From the cell containing the given text, extract its center point as (X, Y) coordinate. 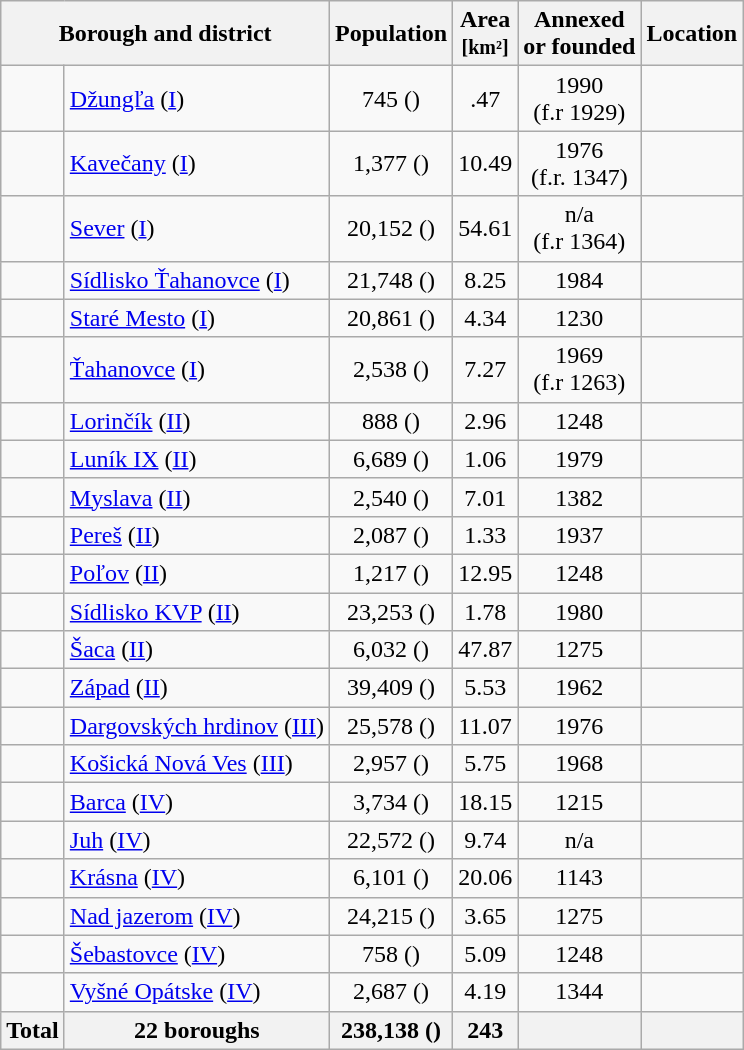
8.25 (486, 280)
11.07 (486, 726)
54.61 (486, 228)
Sídlisko KVP (II) (196, 611)
n/a (580, 840)
6,689 () (392, 459)
Location (692, 34)
22,572 () (392, 840)
24,215 () (392, 916)
23,253 () (392, 611)
1937 (580, 535)
6,032 () (392, 650)
18.15 (486, 802)
Borough and district (166, 34)
2,957 () (392, 764)
20,861 () (392, 318)
7.27 (486, 370)
238,138 () (392, 1030)
Total (33, 1030)
1382 (580, 497)
20,152 () (392, 228)
1969 (f.r 1263) (580, 370)
2,687 () (392, 992)
22 boroughs (196, 1030)
888 () (392, 421)
20.06 (486, 878)
Area[km²] (486, 34)
1143 (580, 878)
3,734 () (392, 802)
Šaca (II) (196, 650)
1980 (580, 611)
25,578 () (392, 726)
Krásna (IV) (196, 878)
Sídlisko Ťahanovce (I) (196, 280)
47.87 (486, 650)
Staré Mesto (I) (196, 318)
Vyšné Opátske (IV) (196, 992)
2,538 () (392, 370)
3.65 (486, 916)
Nad jazerom (IV) (196, 916)
.47 (486, 98)
n/a (f.r 1364) (580, 228)
1976 (580, 726)
Ťahanovce (I) (196, 370)
Luník IX (II) (196, 459)
4.34 (486, 318)
Šebastovce (IV) (196, 954)
Západ (II) (196, 688)
1,377 () (392, 164)
Population (392, 34)
Lorinčík (II) (196, 421)
21,748 () (392, 280)
758 () (392, 954)
Dargovských hrdinov (III) (196, 726)
2.96 (486, 421)
243 (486, 1030)
10.49 (486, 164)
Myslava (II) (196, 497)
6,101 () (392, 878)
1990 (f.r 1929) (580, 98)
1.06 (486, 459)
4.19 (486, 992)
1215 (580, 802)
2,087 () (392, 535)
Džungľa (I) (196, 98)
Annexed or founded (580, 34)
1979 (580, 459)
1984 (580, 280)
7.01 (486, 497)
1.78 (486, 611)
Barca (IV) (196, 802)
Kavečany (I) (196, 164)
Sever (I) (196, 228)
5.53 (486, 688)
1344 (580, 992)
9.74 (486, 840)
745 () (392, 98)
1962 (580, 688)
1968 (580, 764)
1976 (f.r. 1347) (580, 164)
Pereš (II) (196, 535)
39,409 () (392, 688)
12.95 (486, 573)
5.09 (486, 954)
1,217 () (392, 573)
2,540 () (392, 497)
Košická Nová Ves (III) (196, 764)
Juh (IV) (196, 840)
1.33 (486, 535)
Poľov (II) (196, 573)
1230 (580, 318)
5.75 (486, 764)
